Locate the cell with the specified text and output its [x, y] center coordinate. 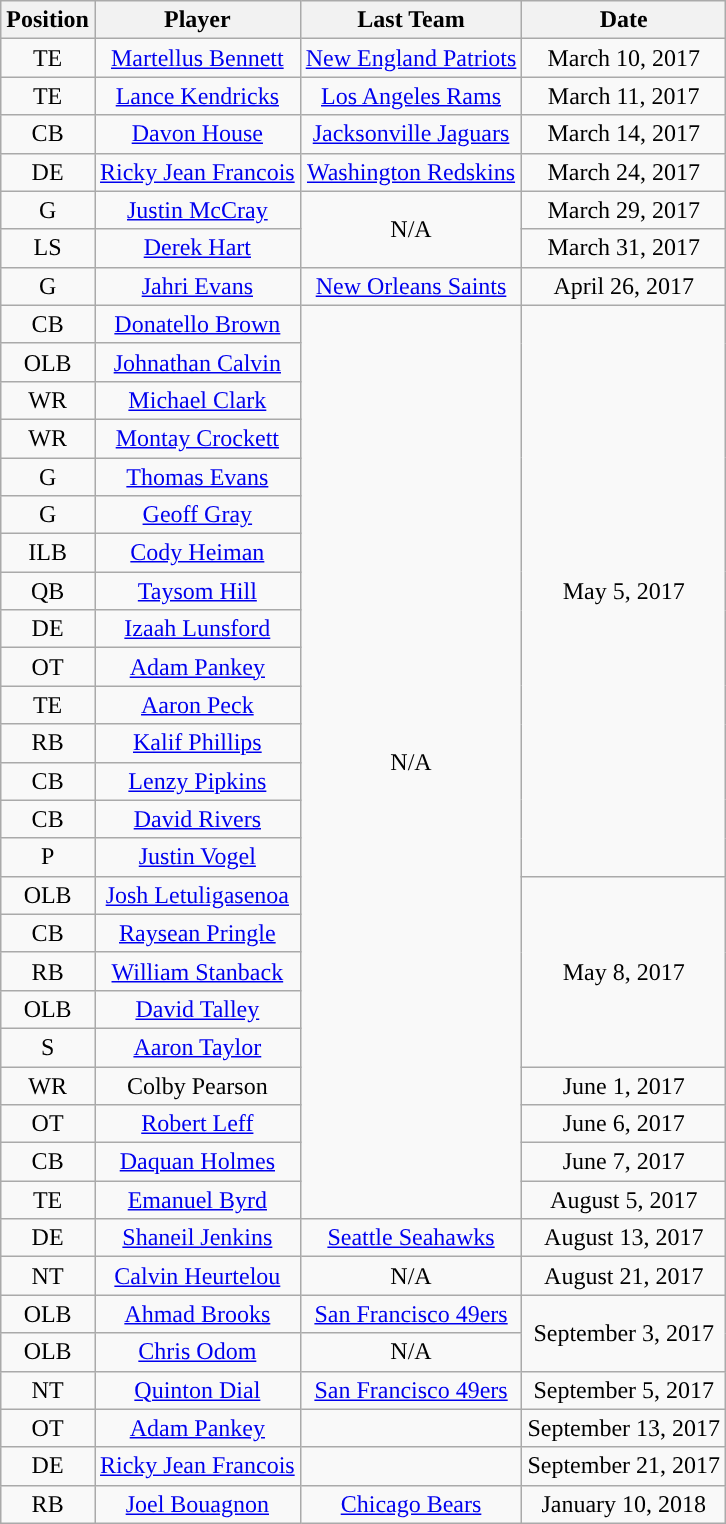
Jahri Evans [197, 286]
Cody Heiman [197, 553]
Lenzy Pipkins [197, 781]
August 21, 2017 [624, 1276]
Chris Odom [197, 1352]
June 1, 2017 [624, 1085]
P [48, 857]
Emanuel Byrd [197, 1200]
Aaron Peck [197, 705]
Taysom Hill [197, 591]
Date [624, 20]
Josh Letuligasenoa [197, 895]
Justin McCray [197, 210]
September 3, 2017 [624, 1333]
Martellus Bennett [197, 58]
September 13, 2017 [624, 1428]
April 26, 2017 [624, 286]
Daquan Holmes [197, 1162]
Calvin Heurtelou [197, 1276]
Joel Bouagnon [197, 1504]
Position [48, 20]
LS [48, 248]
Player [197, 20]
March 14, 2017 [624, 134]
March 29, 2017 [624, 210]
William Stanback [197, 971]
Jacksonville Jaguars [411, 134]
Chicago Bears [411, 1504]
Aaron Taylor [197, 1047]
S [48, 1047]
Thomas Evans [197, 477]
Robert Leff [197, 1124]
Raysean Pringle [197, 933]
Shaneil Jenkins [197, 1238]
Geoff Gray [197, 515]
May 5, 2017 [624, 590]
January 10, 2018 [624, 1504]
Johnathan Calvin [197, 362]
Izaah Lunsford [197, 629]
Washington Redskins [411, 172]
QB [48, 591]
Colby Pearson [197, 1085]
Last Team [411, 20]
Montay Crockett [197, 438]
New Orleans Saints [411, 286]
Ahmad Brooks [197, 1314]
March 24, 2017 [624, 172]
Michael Clark [197, 400]
June 7, 2017 [624, 1162]
David Talley [197, 1009]
March 11, 2017 [624, 96]
Derek Hart [197, 248]
June 6, 2017 [624, 1124]
March 31, 2017 [624, 248]
September 5, 2017 [624, 1390]
March 10, 2017 [624, 58]
Quinton Dial [197, 1390]
Justin Vogel [197, 857]
August 13, 2017 [624, 1238]
Lance Kendricks [197, 96]
David Rivers [197, 819]
Davon House [197, 134]
ILB [48, 553]
Kalif Phillips [197, 743]
September 21, 2017 [624, 1466]
Los Angeles Rams [411, 96]
Donatello Brown [197, 324]
May 8, 2017 [624, 971]
New England Patriots [411, 58]
August 5, 2017 [624, 1200]
Seattle Seahawks [411, 1238]
